Output the [x, y] coordinate of the center of the cell containing the given text.  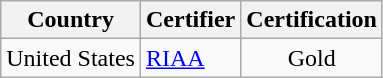
Certification [312, 20]
Certifier [190, 20]
United States [71, 58]
Gold [312, 58]
RIAA [190, 58]
Country [71, 20]
